Scan for the cell matching the given text and deliver its [X, Y] coordinate at center. 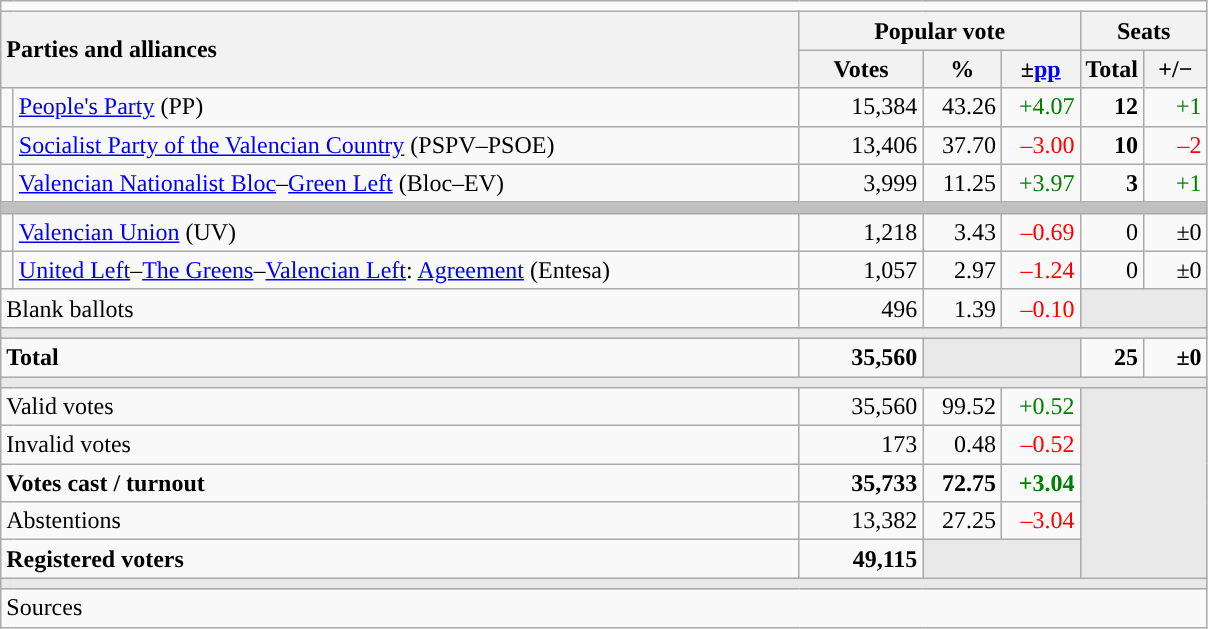
–3.04 [1040, 521]
3 [1112, 183]
+3.04 [1040, 483]
–0.10 [1040, 308]
Seats [1144, 31]
Valid votes [400, 407]
1,218 [861, 232]
35,733 [861, 483]
–0.69 [1040, 232]
Sources [604, 608]
2.97 [962, 270]
–1.24 [1040, 270]
Abstentions [400, 521]
37.70 [962, 145]
1,057 [861, 270]
13,406 [861, 145]
25 [1112, 357]
Registered voters [400, 559]
Parties and alliances [400, 50]
3,999 [861, 183]
+3.97 [1040, 183]
13,382 [861, 521]
27.25 [962, 521]
173 [861, 445]
% [962, 69]
Valencian Union (UV) [406, 232]
–0.52 [1040, 445]
Socialist Party of the Valencian Country (PSPV–PSOE) [406, 145]
49,115 [861, 559]
+/− [1176, 69]
496 [861, 308]
11.25 [962, 183]
United Left–The Greens–Valencian Left: Agreement (Entesa) [406, 270]
Blank ballots [400, 308]
Popular vote [940, 31]
99.52 [962, 407]
+0.52 [1040, 407]
Invalid votes [400, 445]
±pp [1040, 69]
Votes cast / turnout [400, 483]
1.39 [962, 308]
–2 [1176, 145]
–3.00 [1040, 145]
12 [1112, 107]
0.48 [962, 445]
People's Party (PP) [406, 107]
10 [1112, 145]
72.75 [962, 483]
43.26 [962, 107]
Votes [861, 69]
3.43 [962, 232]
+4.07 [1040, 107]
Valencian Nationalist Bloc–Green Left (Bloc–EV) [406, 183]
15,384 [861, 107]
